Detect which cell encompasses the target text, then output its (x, y) center coordinate. 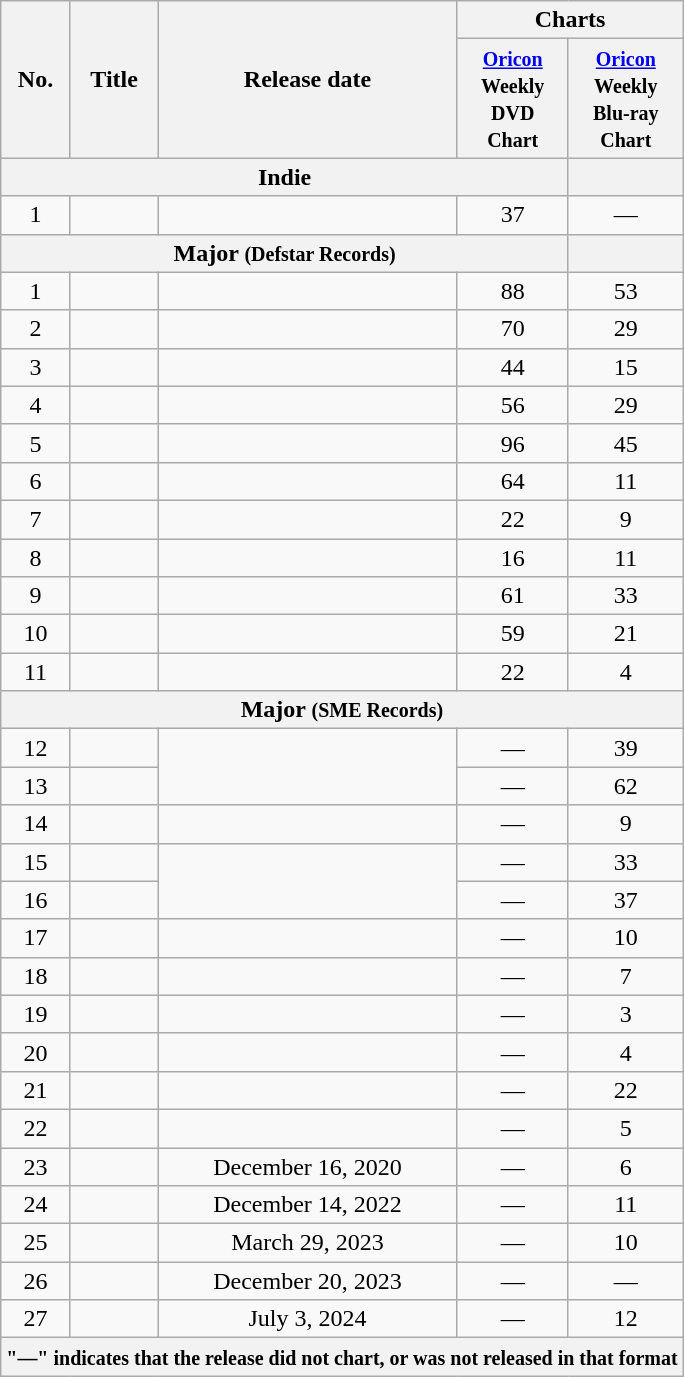
64 (512, 481)
62 (626, 786)
18 (36, 976)
24 (36, 1205)
Indie (285, 177)
March 29, 2023 (308, 1243)
Charts (570, 20)
26 (36, 1281)
Title (114, 80)
44 (512, 367)
23 (36, 1167)
No. (36, 80)
December 16, 2020 (308, 1167)
53 (626, 291)
December 20, 2023 (308, 1281)
20 (36, 1052)
19 (36, 1014)
17 (36, 938)
Major (SME Records) (342, 710)
59 (512, 634)
Release date (308, 80)
14 (36, 824)
39 (626, 748)
13 (36, 786)
Major (Defstar Records) (285, 253)
OriconWeeklyDVDChart (512, 98)
December 14, 2022 (308, 1205)
88 (512, 291)
45 (626, 443)
July 3, 2024 (308, 1319)
96 (512, 443)
27 (36, 1319)
8 (36, 557)
2 (36, 329)
70 (512, 329)
"—" indicates that the release did not chart, or was not released in that format (342, 1357)
OriconWeeklyBlu-rayChart (626, 98)
25 (36, 1243)
56 (512, 405)
61 (512, 596)
